Scan for the cell matching the given text and deliver its (x, y) coordinate at center. 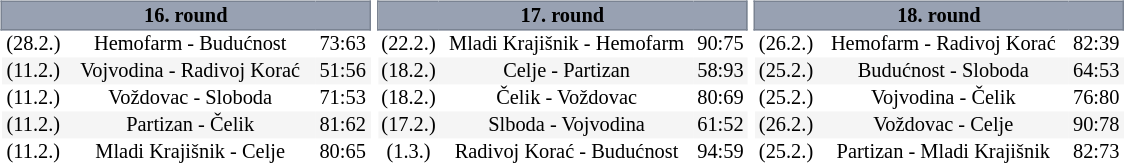
18. round (938, 15)
Voždovac - Sloboda (190, 98)
Vojvodina - Čelik (944, 98)
76:80 (1096, 98)
61:52 (720, 126)
17. round (562, 15)
Voždovac - Celje (944, 126)
Čelik - Voždovac (566, 98)
73:63 (342, 44)
(22.2.) (408, 44)
Budućnost - Sloboda (944, 72)
64:53 (1096, 72)
Hemofarm - Budućnost (190, 44)
Radivoj Korać - Budućnost (566, 152)
Partizan - Čelik (190, 126)
82:73 (1096, 152)
82:39 (1096, 44)
90:78 (1096, 126)
81:62 (342, 126)
51:56 (342, 72)
94:59 (720, 152)
71:53 (342, 98)
(17.2.) (408, 126)
90:75 (720, 44)
Partizan - Mladi Krajišnik (944, 152)
Hemofarm - Radivoj Korać (944, 44)
(28.2.) (33, 44)
16. round (186, 15)
(1.3.) (408, 152)
Mladi Krajišnik - Celje (190, 152)
Slboda - Vojvodina (566, 126)
80:69 (720, 98)
Celje - Partizan (566, 72)
Vojvodina - Radivoj Korać (190, 72)
80:65 (342, 152)
Mladi Krajišnik - Hemofarm (566, 44)
58:93 (720, 72)
